Return the [x, y] coordinate for the center point of the cell that contains the specified text.  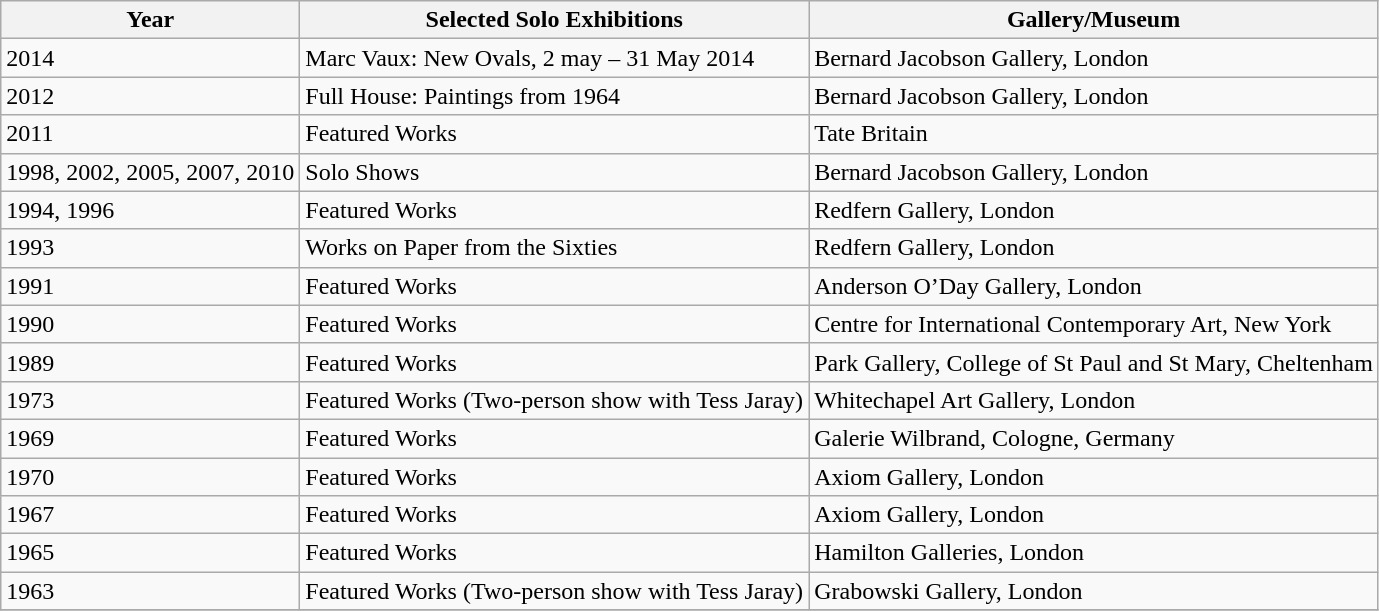
1993 [150, 248]
Year [150, 20]
Galerie Wilbrand, Cologne, Germany [1094, 438]
1973 [150, 400]
1994, 1996 [150, 210]
Centre for International Contemporary Art, New York [1094, 324]
1967 [150, 515]
2014 [150, 58]
Gallery/Museum [1094, 20]
Tate Britain [1094, 134]
Solo Shows [554, 172]
1970 [150, 477]
Whitechapel Art Gallery, London [1094, 400]
2012 [150, 96]
Works on Paper from the Sixties [554, 248]
Full House: Paintings from 1964 [554, 96]
Hamilton Galleries, London [1094, 553]
1991 [150, 286]
1969 [150, 438]
1990 [150, 324]
Anderson O’Day Gallery, London [1094, 286]
1965 [150, 553]
1998, 2002, 2005, 2007, 2010 [150, 172]
2011 [150, 134]
1963 [150, 591]
Selected Solo Exhibitions [554, 20]
1989 [150, 362]
Park Gallery, College of St Paul and St Mary, Cheltenham [1094, 362]
Marc Vaux: New Ovals, 2 may – 31 May 2014 [554, 58]
Grabowski Gallery, London [1094, 591]
